Return the [X, Y] coordinate for the center point of the cell that contains the specified text.  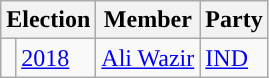
Ali Wazir [148, 58]
Election [48, 20]
Party [234, 20]
Member [148, 20]
IND [234, 58]
2018 [56, 58]
